Identify which cell holds the provided text, then report its (X, Y) central coordinate. 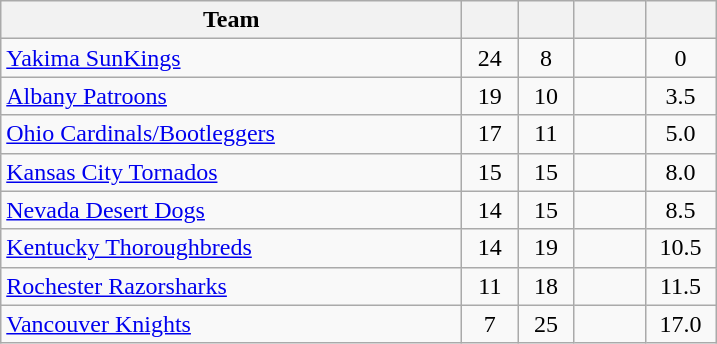
8.5 (680, 210)
Vancouver Knights (232, 324)
Team (232, 20)
Kentucky Thoroughbreds (232, 248)
24 (490, 58)
Rochester Razorsharks (232, 286)
Nevada Desert Dogs (232, 210)
17.0 (680, 324)
11.5 (680, 286)
5.0 (680, 134)
18 (546, 286)
Kansas City Tornados (232, 172)
0 (680, 58)
3.5 (680, 96)
8.0 (680, 172)
25 (546, 324)
7 (490, 324)
10.5 (680, 248)
17 (490, 134)
Yakima SunKings (232, 58)
Ohio Cardinals/Bootleggers (232, 134)
Albany Patroons (232, 96)
10 (546, 96)
8 (546, 58)
